For the text-containing cell, return its midpoint in (x, y) coordinate format. 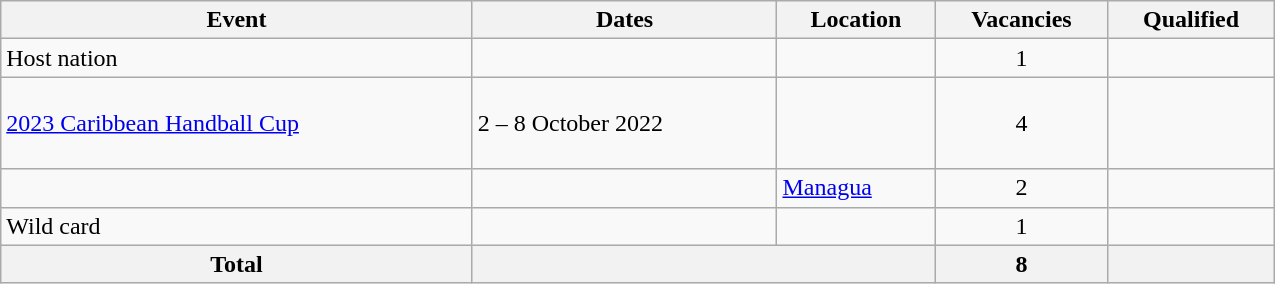
2023 Caribbean Handball Cup (236, 123)
Host nation (236, 58)
2 – 8 October 2022 (624, 123)
2 (1022, 188)
4 (1022, 123)
Vacancies (1022, 20)
Event (236, 20)
Managua (856, 188)
Location (856, 20)
Dates (624, 20)
Wild card (236, 226)
8 (1022, 264)
Total (236, 264)
Qualified (1191, 20)
